Pinpoint the cell where the given text exists, returning its [x, y] midpoint coordinate. 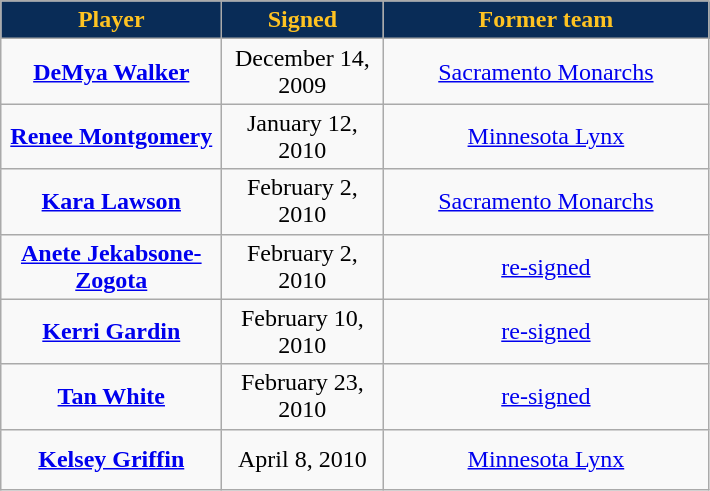
Kerri Gardin [112, 332]
April 8, 2010 [302, 459]
DeMya Walker [112, 72]
Player [112, 20]
February 23, 2010 [302, 396]
February 10, 2010 [302, 332]
Kara Lawson [112, 202]
Kelsey Griffin [112, 459]
Former team [546, 20]
January 12, 2010 [302, 136]
Signed [302, 20]
Anete Jekabsone-Zogota [112, 266]
December 14, 2009 [302, 72]
Renee Montgomery [112, 136]
Tan White [112, 396]
